Scan for the cell matching the given text and deliver its (x, y) coordinate at center. 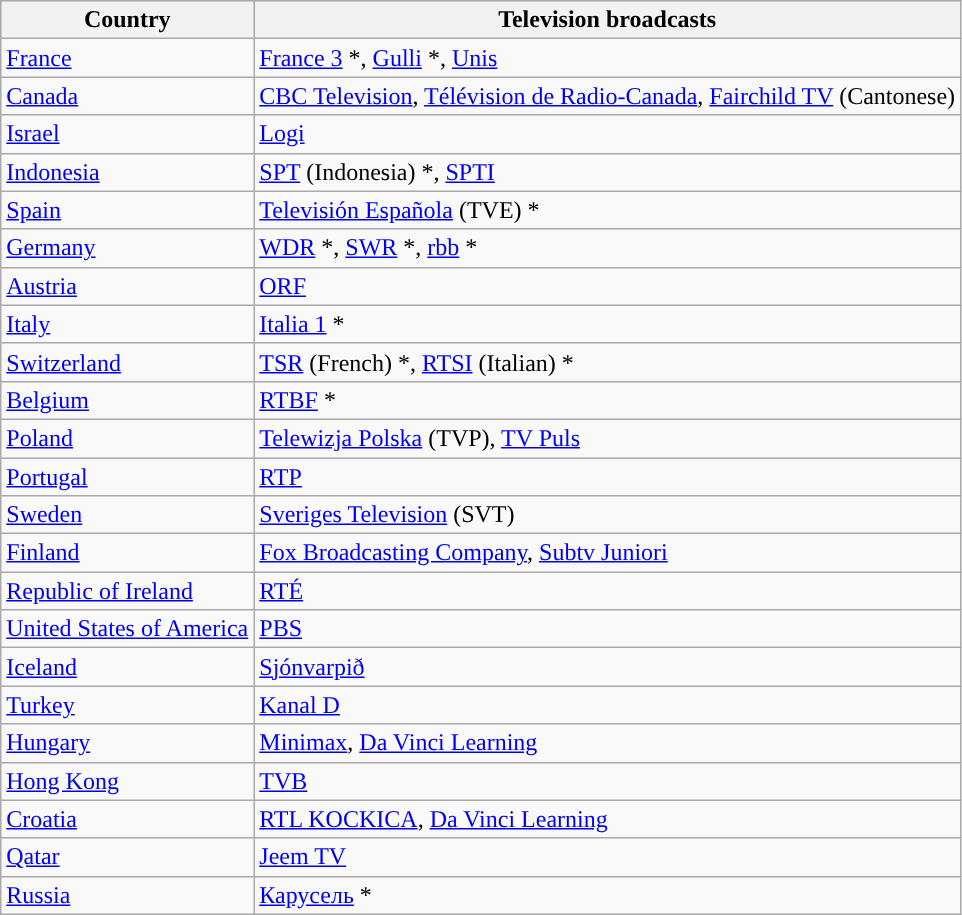
Logi (608, 134)
Hungary (128, 743)
Jeem TV (608, 857)
Indonesia (128, 172)
PBS (608, 629)
CBC Television, Télévision de Radio-Canada, Fairchild TV (Cantonese) (608, 96)
Turkey (128, 705)
Russia (128, 895)
Qatar (128, 857)
Telewizja Polska (TVP), TV Puls (608, 438)
France 3 *, Gulli *, Unis (608, 58)
TSR (French) *, RTSI (Italian) * (608, 362)
Televisión Española (TVE) * (608, 210)
Poland (128, 438)
Spain (128, 210)
RTBF * (608, 400)
Italy (128, 324)
Republic of Ireland (128, 591)
Switzerland (128, 362)
Карусель * (608, 895)
ORF (608, 286)
SPT (Indonesia) *, SPTI (608, 172)
Canada (128, 96)
Italia 1 * (608, 324)
Croatia (128, 819)
Fox Broadcasting Company, Subtv Juniori (608, 553)
Country (128, 20)
Finland (128, 553)
RTÉ (608, 591)
Kanal D (608, 705)
WDR *, SWR *, rbb * (608, 248)
Sveriges Television (SVT) (608, 515)
Television broadcasts (608, 20)
Minimax, Da Vinci Learning (608, 743)
Israel (128, 134)
United States of America (128, 629)
Austria (128, 286)
Hong Kong (128, 781)
Germany (128, 248)
Portugal (128, 477)
RTP (608, 477)
France (128, 58)
RTL KOCKICA, Da Vinci Learning (608, 819)
Sweden (128, 515)
Sjónvarpið (608, 667)
Belgium (128, 400)
Iceland (128, 667)
TVB (608, 781)
